Pinpoint the cell where the given text exists, returning its [X, Y] midpoint coordinate. 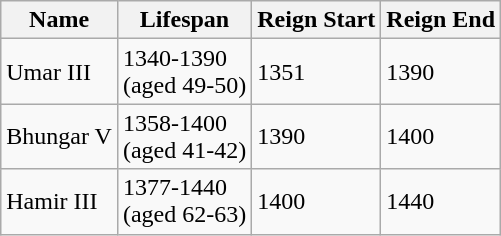
1358-1400(aged 41-42) [184, 136]
Lifespan [184, 20]
Bhungar V [60, 136]
1340-1390(aged 49-50) [184, 72]
1351 [316, 72]
1440 [441, 202]
Hamir III [60, 202]
Reign Start [316, 20]
Name [60, 20]
Umar III [60, 72]
1377-1440(aged 62-63) [184, 202]
Reign End [441, 20]
